Identify which cell holds the provided text, then report its (X, Y) central coordinate. 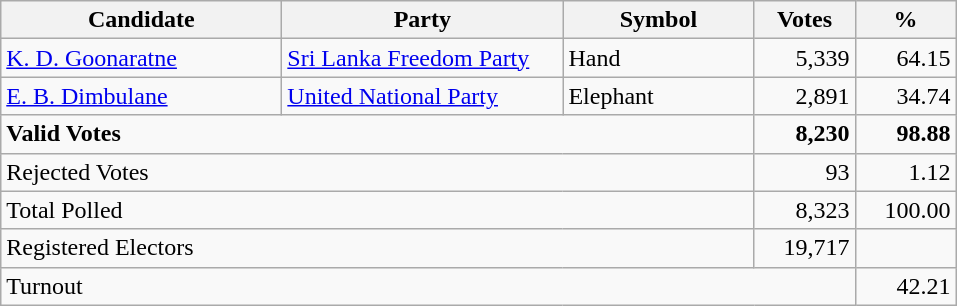
Rejected Votes (378, 172)
100.00 (906, 210)
2,891 (804, 96)
34.74 (906, 96)
Total Polled (378, 210)
Turnout (428, 286)
% (906, 20)
Candidate (142, 20)
K. D. Goonaratne (142, 58)
Elephant (658, 96)
8,323 (804, 210)
Sri Lanka Freedom Party (422, 58)
Valid Votes (378, 134)
42.21 (906, 286)
64.15 (906, 58)
United National Party (422, 96)
93 (804, 172)
8,230 (804, 134)
19,717 (804, 248)
Hand (658, 58)
Votes (804, 20)
Symbol (658, 20)
98.88 (906, 134)
E. B. Dimbulane (142, 96)
1.12 (906, 172)
5,339 (804, 58)
Registered Electors (378, 248)
Party (422, 20)
